Determine the (x, y) coordinate at the center of the cell enclosing the given text.  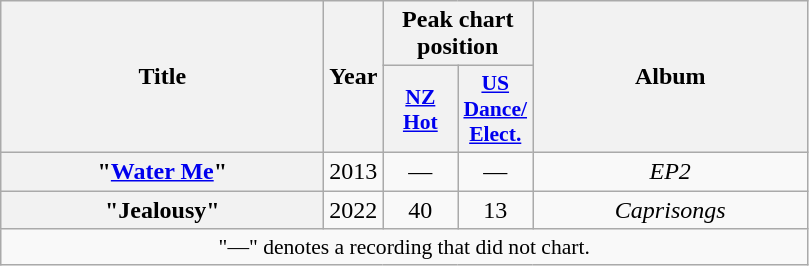
Album (670, 77)
EP2 (670, 171)
USDance/Elect. (496, 110)
2022 (354, 209)
13 (496, 209)
"Jealousy" (162, 209)
"Water Me" (162, 171)
2013 (354, 171)
Title (162, 77)
Caprisongs (670, 209)
Peak chart position (458, 34)
Year (354, 77)
NZHot (420, 110)
"—" denotes a recording that did not chart. (404, 247)
40 (420, 209)
